For the text-containing cell, return its midpoint in (X, Y) coordinate format. 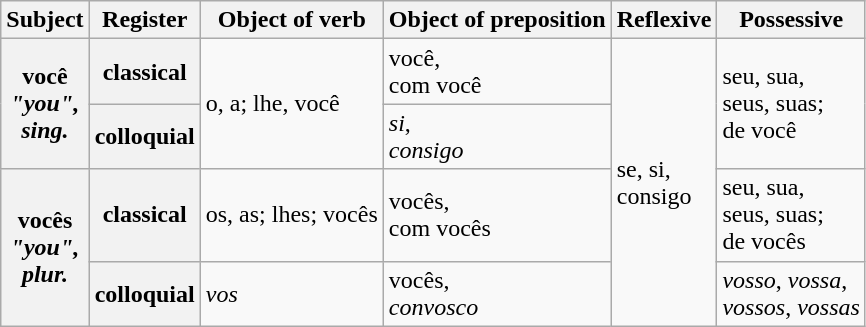
vos (292, 294)
Register (144, 20)
vosso, vossa, vossos, vossas (791, 294)
vocês, convosco (497, 294)
se, si, consigo (664, 182)
Possessive (791, 20)
si, consigo (497, 136)
Reflexive (664, 20)
o, a; lhe, você (292, 104)
seu, sua, seus, suas; de vocês (791, 215)
os, as; lhes; vocês (292, 215)
Object of verb (292, 20)
vocês, com vocês (497, 215)
vocês "you", plur. (45, 248)
você, com você (497, 72)
você "you", sing. (45, 104)
Object of preposition (497, 20)
Subject (45, 20)
seu, sua, seus, suas; de você (791, 104)
